Determine the (x, y) coordinate at the center of the cell enclosing the given text.  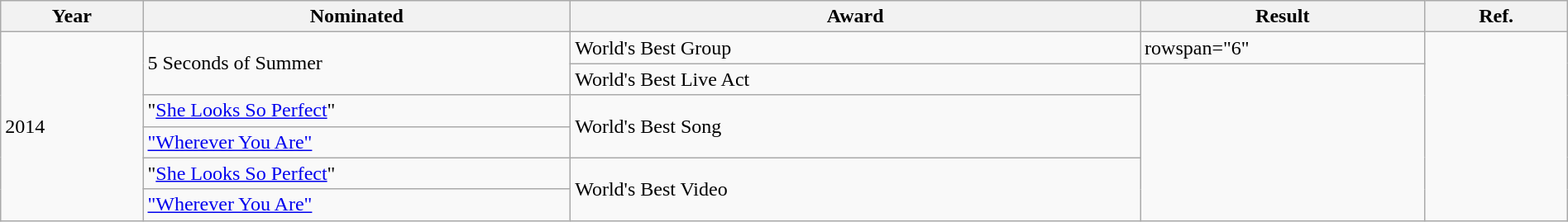
Award (855, 17)
Nominated (357, 17)
World's Best Live Act (855, 79)
rowspan="6" (1283, 48)
Ref. (1496, 17)
Year (72, 17)
World's Best Song (855, 126)
Result (1283, 17)
2014 (72, 126)
5 Seconds of Summer (357, 64)
World's Best Group (855, 48)
World's Best Video (855, 189)
